For the text-containing cell, return its midpoint in [x, y] coordinate format. 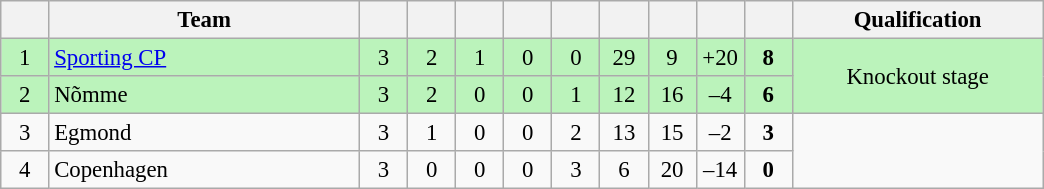
12 [624, 95]
Copenhagen [204, 170]
20 [672, 170]
–4 [720, 95]
8 [768, 58]
13 [624, 133]
Egmond [204, 133]
9 [672, 58]
Knockout stage [918, 76]
Qualification [918, 20]
–14 [720, 170]
–2 [720, 133]
Team [204, 20]
29 [624, 58]
+20 [720, 58]
Nõmme [204, 95]
16 [672, 95]
4 [25, 170]
15 [672, 133]
Sporting CP [204, 58]
